Scan for the cell matching the given text and deliver its (X, Y) coordinate at center. 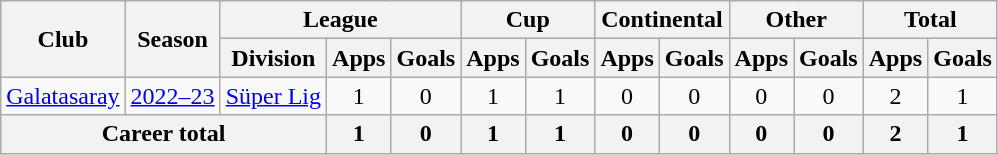
Division (273, 58)
2022–23 (172, 96)
League (340, 20)
Continental (662, 20)
Season (172, 39)
Cup (528, 20)
Total (930, 20)
Galatasaray (63, 96)
Career total (164, 134)
Club (63, 39)
Other (796, 20)
Süper Lig (273, 96)
